Pinpoint the cell where the given text exists, returning its (X, Y) midpoint coordinate. 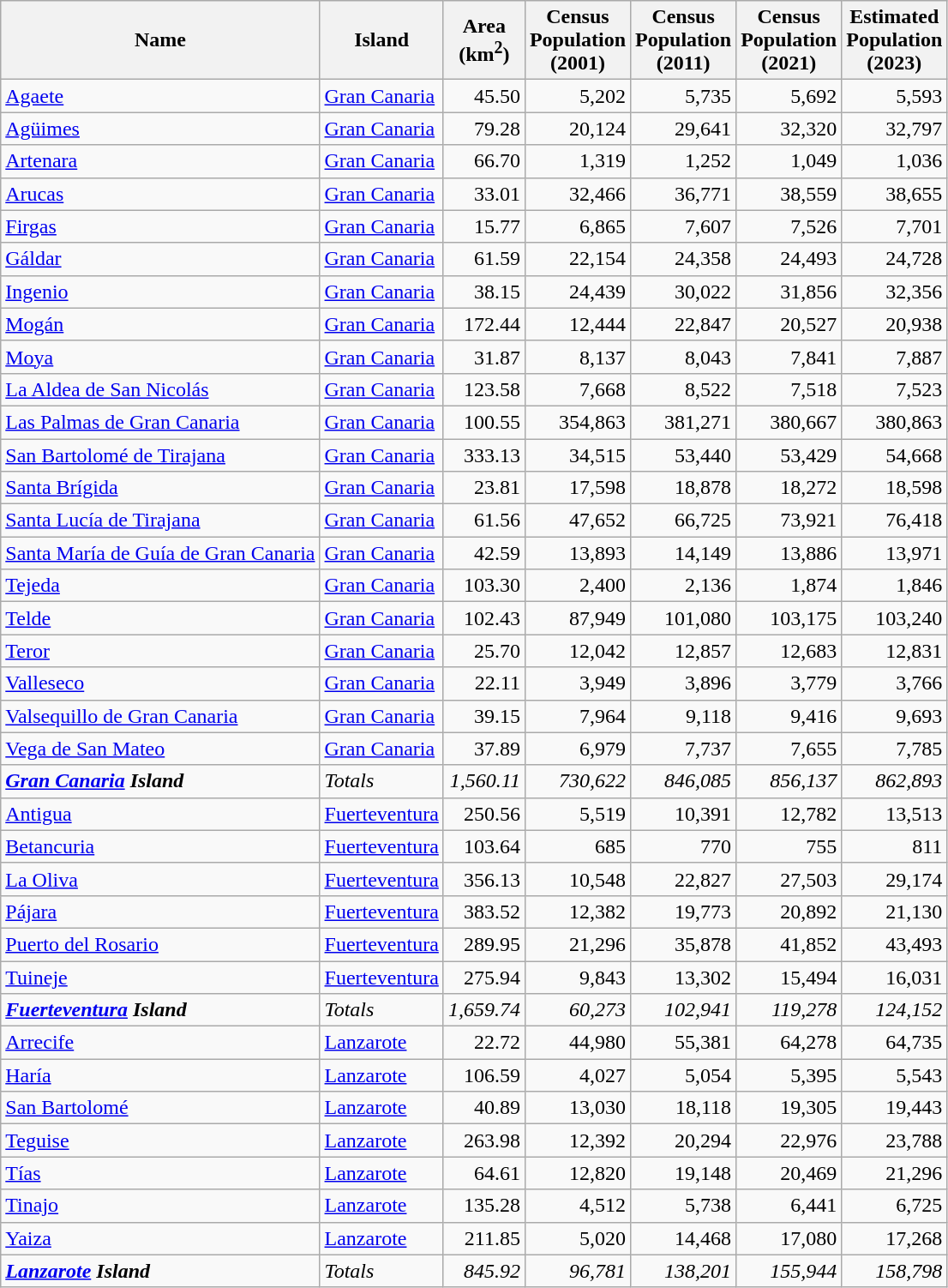
5,593 (895, 96)
250.56 (483, 814)
12,382 (578, 912)
19,443 (895, 1108)
1,560.11 (483, 781)
846,085 (684, 781)
13,886 (789, 553)
9,416 (789, 716)
13,302 (684, 977)
Area(km2) (483, 40)
32,466 (578, 194)
354,863 (578, 422)
10,391 (684, 814)
1,874 (789, 586)
29,174 (895, 879)
37.89 (483, 749)
7,668 (578, 389)
Valleseco (160, 683)
6,865 (578, 226)
Santa Lucía de Tirajana (160, 521)
730,622 (578, 781)
856,137 (789, 781)
5,519 (578, 814)
211.85 (483, 1238)
87,949 (578, 618)
5,395 (789, 1075)
100.55 (483, 422)
38,655 (895, 194)
61.56 (483, 521)
La Aldea de San Nicolás (160, 389)
22,827 (684, 879)
45.50 (483, 96)
53,429 (789, 455)
7,964 (578, 716)
13,893 (578, 553)
96,781 (578, 1271)
8,043 (684, 357)
17,268 (895, 1238)
3,896 (684, 683)
61.59 (483, 259)
Puerto del Rosario (160, 944)
22.11 (483, 683)
124,152 (895, 1010)
7,785 (895, 749)
55,381 (684, 1043)
Lanzarote Island (160, 1271)
53,440 (684, 455)
14,149 (684, 553)
17,080 (789, 1238)
Name (160, 40)
4,512 (578, 1206)
31.87 (483, 357)
64,735 (895, 1043)
12,857 (684, 651)
6,441 (789, 1206)
102,941 (684, 1010)
6,725 (895, 1206)
Haría (160, 1075)
20,124 (578, 129)
263.98 (483, 1141)
San Bartolomé de Tirajana (160, 455)
106.59 (483, 1075)
Firgas (160, 226)
20,527 (789, 324)
7,607 (684, 226)
25.70 (483, 651)
Santa Brígida (160, 488)
Fuerteventura Island (160, 1010)
64.61 (483, 1173)
12,392 (578, 1141)
103,240 (895, 618)
Betancuria (160, 846)
CensusPopulation(2021) (789, 40)
Arrecife (160, 1043)
135.28 (483, 1206)
5,020 (578, 1238)
21,130 (895, 912)
29,641 (684, 129)
38,559 (789, 194)
5,054 (684, 1075)
24,439 (578, 292)
18,118 (684, 1108)
5,543 (895, 1075)
16,031 (895, 977)
123.58 (483, 389)
24,493 (789, 259)
770 (684, 846)
30,022 (684, 292)
5,738 (684, 1206)
10,548 (578, 879)
43,493 (895, 944)
35,878 (684, 944)
12,782 (789, 814)
24,728 (895, 259)
41,852 (789, 944)
24,358 (684, 259)
66.70 (483, 161)
32,320 (789, 129)
9,843 (578, 977)
13,030 (578, 1108)
79.28 (483, 129)
119,278 (789, 1010)
33.01 (483, 194)
7,518 (789, 389)
Artenara (160, 161)
La Oliva (160, 879)
7,841 (789, 357)
Agüimes (160, 129)
47,652 (578, 521)
18,272 (789, 488)
380,863 (895, 422)
Island (381, 40)
39.15 (483, 716)
CensusPopulation(2001) (578, 40)
103,175 (789, 618)
3,766 (895, 683)
12,683 (789, 651)
103.64 (483, 846)
275.94 (483, 977)
EstimatedPopulation(2023) (895, 40)
14,468 (684, 1238)
5,735 (684, 96)
Pájara (160, 912)
76,418 (895, 521)
7,701 (895, 226)
7,655 (789, 749)
19,773 (684, 912)
Telde (160, 618)
18,598 (895, 488)
Gran Canaria Island (160, 781)
19,305 (789, 1108)
172.44 (483, 324)
7,737 (684, 749)
1,036 (895, 161)
380,667 (789, 422)
42.59 (483, 553)
7,526 (789, 226)
6,979 (578, 749)
13,971 (895, 553)
Las Palmas de Gran Canaria (160, 422)
20,469 (789, 1173)
Tías (160, 1173)
15.77 (483, 226)
845.92 (483, 1271)
34,515 (578, 455)
Yaiza (160, 1238)
Moya (160, 357)
1,049 (789, 161)
862,893 (895, 781)
22,154 (578, 259)
2,400 (578, 586)
289.95 (483, 944)
2,136 (684, 586)
15,494 (789, 977)
9,693 (895, 716)
40.89 (483, 1108)
Teguise (160, 1141)
60,273 (578, 1010)
23.81 (483, 488)
4,027 (578, 1075)
1,252 (684, 161)
8,137 (578, 357)
San Bartolomé (160, 1108)
9,118 (684, 716)
31,856 (789, 292)
64,278 (789, 1043)
Arucas (160, 194)
73,921 (789, 521)
12,831 (895, 651)
383.52 (483, 912)
Valsequillo de Gran Canaria (160, 716)
22.72 (483, 1043)
1,659.74 (483, 1010)
811 (895, 846)
Santa María de Guía de Gran Canaria (160, 553)
3,949 (578, 683)
Agaete (160, 96)
Teror (160, 651)
Tinajo (160, 1206)
54,668 (895, 455)
32,797 (895, 129)
CensusPopulation(2011) (684, 40)
20,294 (684, 1141)
101,080 (684, 618)
Mogán (160, 324)
22,976 (789, 1141)
38.15 (483, 292)
19,148 (684, 1173)
356.13 (483, 879)
23,788 (895, 1141)
Vega de San Mateo (160, 749)
138,201 (684, 1271)
20,938 (895, 324)
1,319 (578, 161)
22,847 (684, 324)
Tuineje (160, 977)
12,444 (578, 324)
7,523 (895, 389)
155,944 (789, 1271)
27,503 (789, 879)
685 (578, 846)
44,980 (578, 1043)
7,887 (895, 357)
Antigua (160, 814)
66,725 (684, 521)
103.30 (483, 586)
32,356 (895, 292)
20,892 (789, 912)
36,771 (684, 194)
8,522 (684, 389)
18,878 (684, 488)
1,846 (895, 586)
102.43 (483, 618)
Tejeda (160, 586)
755 (789, 846)
Gáldar (160, 259)
3,779 (789, 683)
5,202 (578, 96)
12,820 (578, 1173)
333.13 (483, 455)
13,513 (895, 814)
Ingenio (160, 292)
12,042 (578, 651)
17,598 (578, 488)
5,692 (789, 96)
381,271 (684, 422)
158,798 (895, 1271)
